Capture the cell that displays the provided text and extract its [x, y] central coordinate. 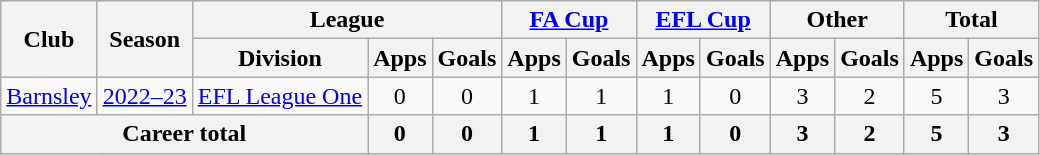
Total [971, 20]
EFL League One [280, 96]
FA Cup [569, 20]
Club [49, 39]
Barnsley [49, 96]
2022–23 [144, 96]
EFL Cup [703, 20]
League [347, 20]
Career total [184, 134]
Division [280, 58]
Season [144, 39]
Other [837, 20]
